Search for the cell housing the specified text and yield its [X, Y] center coordinate. 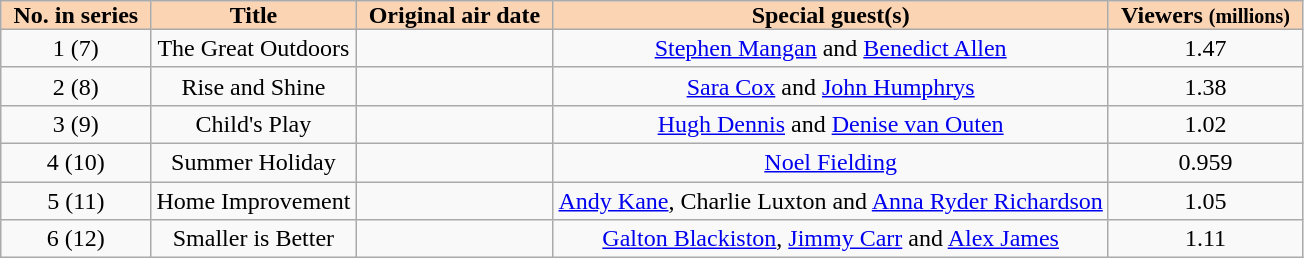
Summer Holiday [254, 162]
1.11 [1205, 239]
The Great Outdoors [254, 48]
Stephen Mangan and Benedict Allen [830, 48]
Special guest(s) [830, 15]
1.02 [1205, 124]
3 (9) [76, 124]
Andy Kane, Charlie Luxton and Anna Ryder Richardson [830, 201]
Smaller is Better [254, 239]
4 (10) [76, 162]
1.38 [1205, 86]
Viewers (millions) [1205, 15]
5 (11) [76, 201]
Noel Fielding [830, 162]
Galton Blackiston, Jimmy Carr and Alex James [830, 239]
2 (8) [76, 86]
Original air date [454, 15]
Home Improvement [254, 201]
No. in series [76, 15]
Child's Play [254, 124]
1.47 [1205, 48]
Hugh Dennis and Denise van Outen [830, 124]
6 (12) [76, 239]
Sara Cox and John Humphrys [830, 86]
Rise and Shine [254, 86]
1.05 [1205, 201]
0.959 [1205, 162]
Title [254, 15]
1 (7) [76, 48]
